Extract the (x, y) coordinate from the center of the cell holding the provided text.  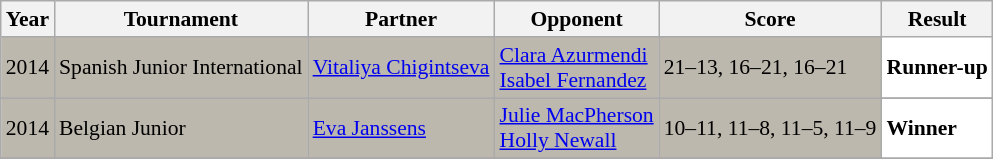
Score (770, 19)
Clara Azurmendi Isabel Fernandez (576, 68)
Winner (936, 128)
Julie MacPherson Holly Newall (576, 128)
Runner-up (936, 68)
Year (28, 19)
Partner (402, 19)
Eva Janssens (402, 128)
Tournament (181, 19)
Belgian Junior (181, 128)
Vitaliya Chigintseva (402, 68)
21–13, 16–21, 16–21 (770, 68)
Spanish Junior International (181, 68)
10–11, 11–8, 11–5, 11–9 (770, 128)
Opponent (576, 19)
Result (936, 19)
